Find where the given text appears and provide that cell's center as [X, Y] coordinate. 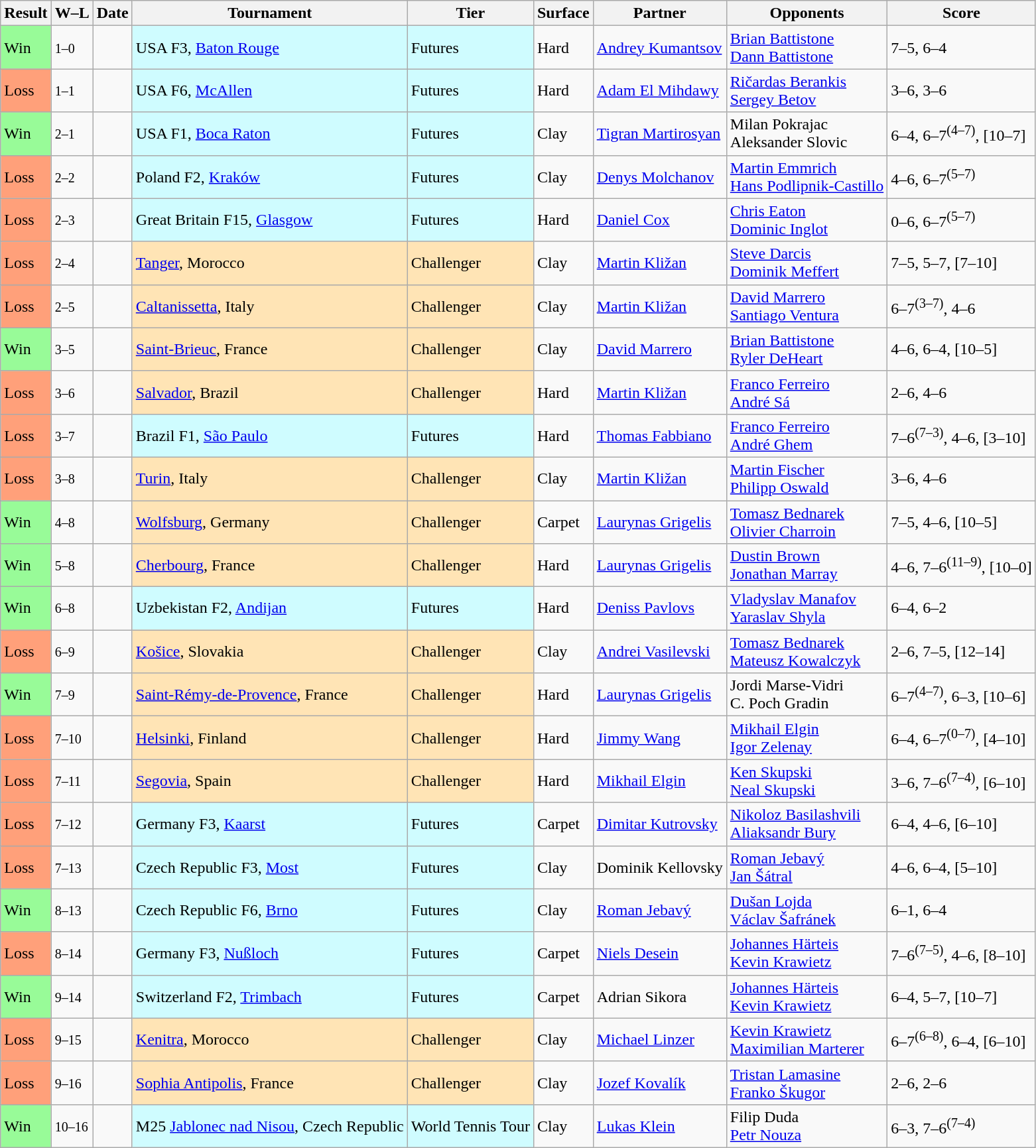
Partner [659, 13]
Adam El Mihdawy [659, 90]
Dustin Brown Jonathan Marray [807, 565]
6–4, 6–2 [962, 609]
8–13 [72, 910]
Roman Jebavý Jan Šátral [807, 867]
Score [962, 13]
USA F1, Boca Raton [269, 134]
6–9 [72, 651]
Dimitar Kutrovsky [659, 824]
2–4 [72, 263]
3–6 [72, 393]
Jordi Marse-Vidri C. Poch Gradin [807, 695]
6–4, 6–7(0–7), [4–10] [962, 737]
Adrian Sikora [659, 996]
2–2 [72, 176]
9–15 [72, 1040]
4–6, 6–7(5–7) [962, 176]
2–3 [72, 220]
Saint-Rémy-de-Provence, France [269, 695]
6–4, 6–7(4–7), [10–7] [962, 134]
Martin Emmrich Hans Podlipnik-Castillo [807, 176]
Uzbekistan F2, Andijan [269, 609]
Milan Pokrajac Aleksander Slovic [807, 134]
Sophia Antipolis, France [269, 1082]
Tournament [269, 13]
Michael Linzer [659, 1040]
Tanger, Morocco [269, 263]
Segovia, Spain [269, 781]
3–6, 3–6 [962, 90]
Košice, Slovakia [269, 651]
Tomasz Bednarek Olivier Charroin [807, 521]
Niels Desein [659, 954]
7–13 [72, 867]
Franco Ferreiro André Ghem [807, 435]
World Tennis Tour [470, 1126]
6–7(3–7), 4–6 [962, 306]
3–5 [72, 349]
David Marrero Santiago Ventura [807, 306]
Dominik Kellovsky [659, 867]
Franco Ferreiro André Sá [807, 393]
Andrey Kumantsov [659, 48]
Dušan Lojda Václav Šafránek [807, 910]
7–5, 5–7, [7–10] [962, 263]
9–16 [72, 1082]
M25 Jablonec nad Nisou, Czech Republic [269, 1126]
Germany F3, Kaarst [269, 824]
Cherbourg, France [269, 565]
7–9 [72, 695]
W–L [72, 13]
Germany F3, Nußloch [269, 954]
7–5, 6–4 [962, 48]
Turin, Italy [269, 479]
2–6, 2–6 [962, 1082]
5–8 [72, 565]
Switzerland F2, Trimbach [269, 996]
Salvador, Brazil [269, 393]
7–11 [72, 781]
Ken Skupski Neal Skupski [807, 781]
Jimmy Wang [659, 737]
2–5 [72, 306]
Brian Battistone Ryler DeHeart [807, 349]
Kenitra, Morocco [269, 1040]
10–16 [72, 1126]
Tristan Lamasine Franko Škugor [807, 1082]
8–14 [72, 954]
Denys Molchanov [659, 176]
USA F6, McAllen [269, 90]
4–6, 7–6(11–9), [10–0] [962, 565]
0–6, 6–7(5–7) [962, 220]
1–1 [72, 90]
Caltanissetta, Italy [269, 306]
Brian Battistone Dann Battistone [807, 48]
Great Britain F15, Glasgow [269, 220]
Czech Republic F6, Brno [269, 910]
4–6, 6–4, [10–5] [962, 349]
6–8 [72, 609]
Filip Duda Petr Nouza [807, 1126]
Steve Darcis Dominik Meffert [807, 263]
6–4, 4–6, [6–10] [962, 824]
Poland F2, Kraków [269, 176]
6–1, 6–4 [962, 910]
Nikoloz Basilashvili Aliaksandr Bury [807, 824]
7–5, 4–6, [10–5] [962, 521]
Opponents [807, 13]
6–7(4–7), 6–3, [10–6] [962, 695]
Daniel Cox [659, 220]
3–6, 4–6 [962, 479]
Lukas Klein [659, 1126]
Martin Fischer Philipp Oswald [807, 479]
Jozef Kovalík [659, 1082]
9–14 [72, 996]
Tomasz Bednarek Mateusz Kowalczyk [807, 651]
Helsinki, Finland [269, 737]
7–10 [72, 737]
2–6, 4–6 [962, 393]
3–8 [72, 479]
Andrei Vasilevski [659, 651]
Brazil F1, São Paulo [269, 435]
Chris Eaton Dominic Inglot [807, 220]
Surface [563, 13]
Saint-Brieuc, France [269, 349]
Mikhail Elgin [659, 781]
7–6(7–3), 4–6, [3–10] [962, 435]
3–7 [72, 435]
4–6, 6–4, [5–10] [962, 867]
Deniss Pavlovs [659, 609]
2–1 [72, 134]
USA F3, Baton Rouge [269, 48]
David Marrero [659, 349]
Vladyslav Manafov Yaraslav Shyla [807, 609]
Tier [470, 13]
Mikhail Elgin Igor Zelenay [807, 737]
7–12 [72, 824]
2–6, 7–5, [12–14] [962, 651]
7–6(7–5), 4–6, [8–10] [962, 954]
Date [113, 13]
Czech Republic F3, Most [269, 867]
Roman Jebavý [659, 910]
1–0 [72, 48]
Kevin Krawietz Maximilian Marterer [807, 1040]
6–4, 5–7, [10–7] [962, 996]
Tigran Martirosyan [659, 134]
Wolfsburg, Germany [269, 521]
6–3, 7–6(7–4) [962, 1126]
Ričardas Berankis Sergey Betov [807, 90]
Thomas Fabbiano [659, 435]
4–8 [72, 521]
Result [26, 13]
6–7(6–8), 6–4, [6–10] [962, 1040]
3–6, 7–6(7–4), [6–10] [962, 781]
